Return (x, y) of the center of cell containing provided text 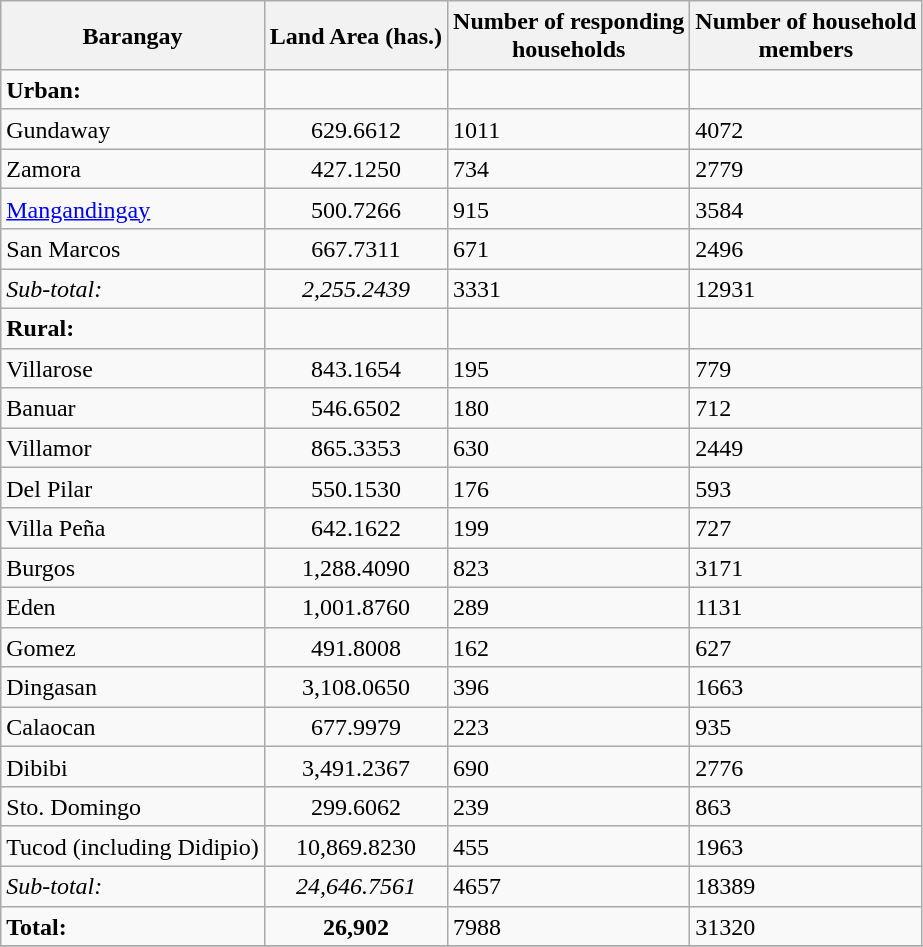
Rural: (133, 328)
627 (806, 647)
31320 (806, 926)
677.9979 (356, 727)
630 (569, 448)
2496 (806, 249)
915 (569, 209)
7988 (569, 926)
427.1250 (356, 169)
Dingasan (133, 687)
Villa Peña (133, 528)
642.1622 (356, 528)
3,108.0650 (356, 687)
500.7266 (356, 209)
Gomez (133, 647)
593 (806, 488)
4657 (569, 886)
Sto. Domingo (133, 807)
162 (569, 647)
491.8008 (356, 647)
Number of householdmembers (806, 36)
546.6502 (356, 408)
Del Pilar (133, 488)
Total: (133, 926)
Villarose (133, 368)
299.6062 (356, 807)
2,255.2439 (356, 289)
712 (806, 408)
289 (569, 607)
1,001.8760 (356, 607)
1011 (569, 129)
2449 (806, 448)
Villamor (133, 448)
1,288.4090 (356, 568)
3331 (569, 289)
734 (569, 169)
690 (569, 767)
Dibibi (133, 767)
180 (569, 408)
779 (806, 368)
3584 (806, 209)
Zamora (133, 169)
865.3353 (356, 448)
176 (569, 488)
Eden (133, 607)
667.7311 (356, 249)
223 (569, 727)
Land Area (has.) (356, 36)
3171 (806, 568)
629.6612 (356, 129)
Urban: (133, 89)
Banuar (133, 408)
10,869.8230 (356, 846)
843.1654 (356, 368)
2776 (806, 767)
4072 (806, 129)
823 (569, 568)
199 (569, 528)
195 (569, 368)
18389 (806, 886)
Gundaway (133, 129)
26,902 (356, 926)
Burgos (133, 568)
3,491.2367 (356, 767)
863 (806, 807)
24,646.7561 (356, 886)
455 (569, 846)
San Marcos (133, 249)
1663 (806, 687)
12931 (806, 289)
935 (806, 727)
Calaocan (133, 727)
1131 (806, 607)
2779 (806, 169)
550.1530 (356, 488)
671 (569, 249)
239 (569, 807)
Mangandingay (133, 209)
1963 (806, 846)
Number of respondinghouseholds (569, 36)
396 (569, 687)
Barangay (133, 36)
727 (806, 528)
Tucod (including Didipio) (133, 846)
